From the cell containing the given text, extract its center point as [X, Y] coordinate. 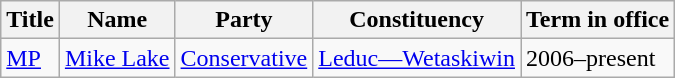
Title [30, 20]
Constituency [417, 20]
MP [30, 58]
Conservative [244, 58]
Term in office [597, 20]
Mike Lake [117, 58]
Name [117, 20]
Party [244, 20]
Leduc—Wetaskiwin [417, 58]
2006–present [597, 58]
